Locate the cell with the specified text and output its (X, Y) center coordinate. 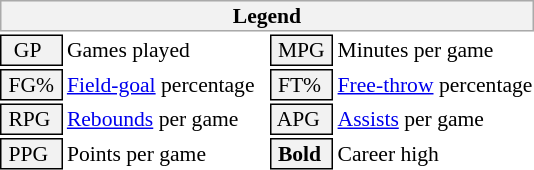
Field-goal percentage (166, 85)
Minutes per game (435, 50)
Free-throw percentage (435, 85)
Career high (435, 154)
Assists per game (435, 120)
RPG (31, 120)
Rebounds per game (166, 120)
PPG (31, 154)
APG (302, 120)
Games played (166, 50)
GP (31, 50)
FG% (31, 85)
Bold (302, 154)
MPG (302, 50)
Legend (267, 16)
FT% (302, 85)
Points per game (166, 154)
